Scan for the cell matching the given text and deliver its (X, Y) coordinate at center. 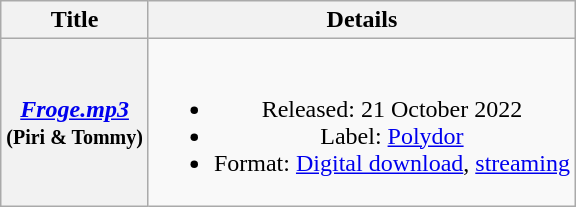
Title (75, 20)
Released: 21 October 2022Label: PolydorFormat: Digital download, streaming (362, 122)
Details (362, 20)
Froge.mp3(Piri & Tommy) (75, 122)
